Provide the [X, Y] coordinate of the cell's center where the given text is located.  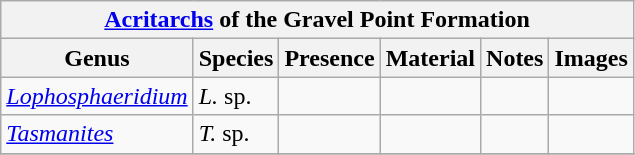
Species [236, 58]
L. sp. [236, 96]
Images [591, 58]
Material [430, 58]
Lophosphaeridium [97, 96]
Acritarchs of the Gravel Point Formation [318, 20]
T. sp. [236, 134]
Notes [515, 58]
Presence [330, 58]
Genus [97, 58]
Tasmanites [97, 134]
